Detect which cell encompasses the target text, then output its (x, y) center coordinate. 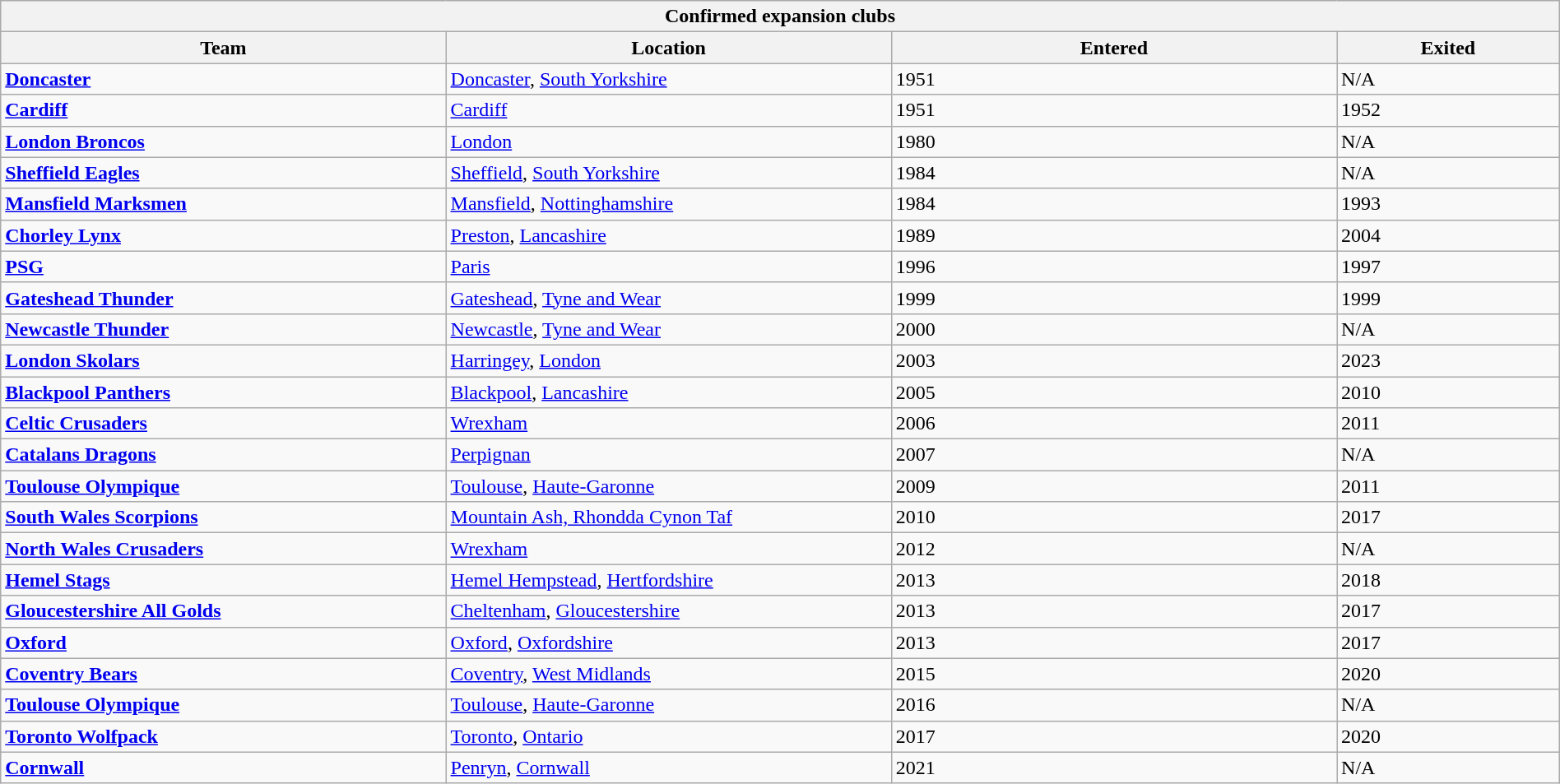
2016 (1114, 705)
1989 (1114, 235)
London (668, 141)
Hemel Stags (224, 580)
Blackpool Panthers (224, 392)
2018 (1448, 580)
Celtic Crusaders (224, 424)
PSG (224, 267)
2021 (1114, 768)
Hemel Hempstead, Hertfordshire (668, 580)
2004 (1448, 235)
South Wales Scorpions (224, 517)
Catalans Dragons (224, 455)
Exited (1448, 48)
Cornwall (224, 768)
Mountain Ash, Rhondda Cynon Taf (668, 517)
2009 (1114, 486)
2015 (1114, 674)
2003 (1114, 360)
Sheffield Eagles (224, 173)
1996 (1114, 267)
Toronto, Ontario (668, 736)
Blackpool, Lancashire (668, 392)
Gateshead Thunder (224, 298)
Toronto Wolfpack (224, 736)
Entered (1114, 48)
Coventry, West Midlands (668, 674)
London Broncos (224, 141)
Gloucestershire All Golds (224, 611)
2023 (1448, 360)
Newcastle Thunder (224, 329)
2000 (1114, 329)
Harringey, London (668, 360)
Sheffield, South Yorkshire (668, 173)
Mansfield Marksmen (224, 204)
1997 (1448, 267)
2012 (1114, 549)
1993 (1448, 204)
Doncaster (224, 79)
North Wales Crusaders (224, 549)
Confirmed expansion clubs (780, 16)
Perpignan (668, 455)
Penryn, Cornwall (668, 768)
Paris (668, 267)
Team (224, 48)
1980 (1114, 141)
Coventry Bears (224, 674)
2007 (1114, 455)
2005 (1114, 392)
Chorley Lynx (224, 235)
Gateshead, Tyne and Wear (668, 298)
Cheltenham, Gloucestershire (668, 611)
Oxford, Oxfordshire (668, 643)
Doncaster, South Yorkshire (668, 79)
1952 (1448, 110)
London Skolars (224, 360)
Newcastle, Tyne and Wear (668, 329)
Mansfield, Nottinghamshire (668, 204)
Preston, Lancashire (668, 235)
Location (668, 48)
2006 (1114, 424)
Oxford (224, 643)
